Determine the (X, Y) coordinate at the center of the cell enclosing the given text.  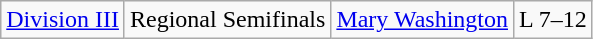
Mary Washington (422, 20)
Regional Semifinals (227, 20)
L 7–12 (554, 20)
Division III (63, 20)
